Identify which cell holds the provided text, then report its (x, y) central coordinate. 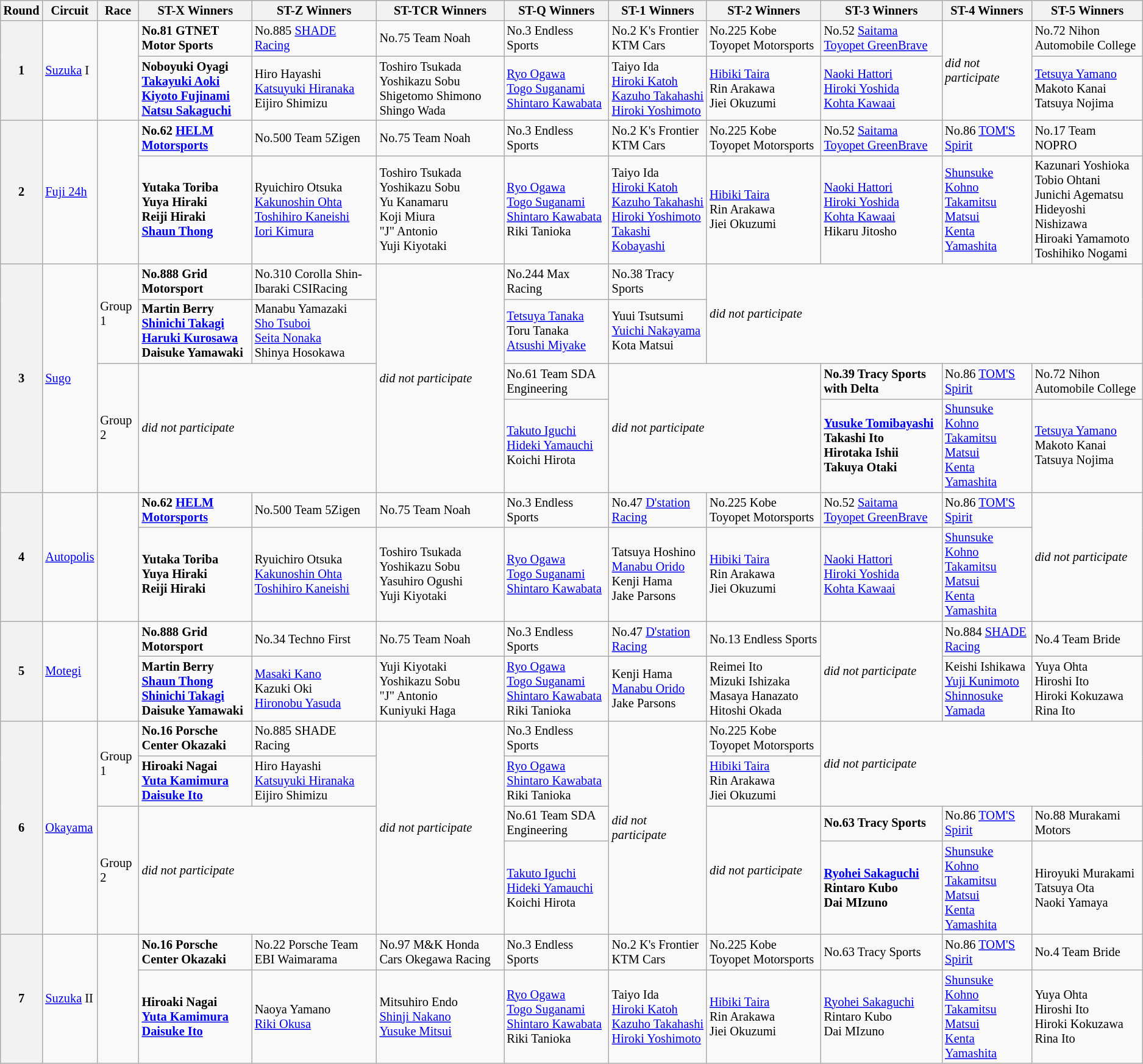
ST-3 Winners (881, 10)
3 (22, 378)
Ryuichiro Otsuka Kakunoshin Ohta Toshihiro Kaneishi Iori Kimura (315, 210)
No.39 Tracy Sports with Delta (881, 381)
Okayama (69, 828)
1 (22, 71)
No.81 GTNET Motor Sports (195, 38)
No.97 M&K Honda Cars Okegawa Racing (440, 952)
ST-TCR Winners (440, 10)
No.17 Team NOPRO (1088, 138)
Mitsuhiro Endo Shinji Nakano Yusuke Mitsui (440, 1016)
Autopolis (69, 556)
ST-X Winners (195, 10)
Circuit (69, 10)
No.884 SHADE Racing (986, 639)
Fuji 24h (69, 191)
6 (22, 828)
Naoki Hattori Hiroki Yoshida Kohta Kawaai Hikaru Jitosho (881, 210)
Naoya Yamano Riki Okusa (315, 1016)
Toshiro Tsukada Yoshikazu Sobu Yasuhiro Ogushi Yuji Kiyotaki (440, 574)
Manabu Yamazaki Sho Tsuboi Seita Nonaka Shinya Hosokawa (315, 331)
No.22 Porsche Team EBI Waimarama (315, 952)
Race (118, 10)
Round (22, 10)
No.88 Murakami Motors (1088, 823)
2 (22, 191)
Taiyo Ida Hiroki Katoh Kazuho Takahashi Hiroki Yoshimoto Takashi Kobayashi (658, 210)
Ryo Ogawa Shintaro Kawabata Riki Tanioka (557, 781)
No.310 Corolla Shin-Ibaraki CSIRacing (315, 282)
Sugo (69, 378)
No.34 Techno First (315, 639)
Yusuke Tomibayashi Takashi Ito Hirotaka Ishii Takuya Otaki (881, 446)
Toshiro Tsukada Yoshikazu Sobu Shigetomo Shimono Shingo Wada (440, 88)
5 (22, 671)
No.244 Max Racing (557, 282)
Kazunari Yoshioka Tobio Ohtani Junichi Agematsu Hideyoshi Nishizawa Hiroaki Yamamoto Toshihiko Nogami (1088, 210)
4 (22, 556)
Suzuka II (69, 999)
Suzuka I (69, 71)
7 (22, 999)
ST-Q Winners (557, 10)
Ryuichiro Otsuka Kakunoshin Ohta Toshihiro Kaneishi (315, 574)
Yutaka Toriba Yuya Hiraki Reiji Hiraki Shaun Thong (195, 210)
ST-2 Winners (764, 10)
ST-Z Winners (315, 10)
Toshiro Tsukada Yoshikazu Sobu Yu Kanamaru Koji Miura "J" Antonio Yuji Kiyotaki (440, 210)
Kenji Hama Manabu Orido Jake Parsons (658, 688)
ST-4 Winners (986, 10)
Noboyuki Oyagi Takayuki Aoki Kiyoto Fujinami Natsu Sakaguchi (195, 88)
Reimei Ito Mizuki Ishizaka Masaya Hanazato Hitoshi Okada (764, 688)
Yutaka Toriba Yuya Hiraki Reiji Hiraki (195, 574)
Martin Berry Shaun Thong Shinichi Takagi Daisuke Yamawaki (195, 688)
Masaki Kano Kazuki Oki Hironobu Yasuda (315, 688)
Hiroyuki Murakami Tatsuya Ota Naoki Yamaya (1088, 888)
Martin Berry Shinichi Takagi Haruki Kurosawa Daisuke Yamawaki (195, 331)
Motegi (69, 671)
Yuui Tsutsumi Yuichi Nakayama Kota Matsui (658, 331)
Keishi Ishikawa Yuji Kunimoto Shinnosuke Yamada (986, 688)
Tatsuya Hoshino Manabu Orido Kenji Hama Jake Parsons (658, 574)
ST-1 Winners (658, 10)
ST-5 Winners (1088, 10)
Tetsuya Tanaka Toru Tanaka Atsushi Miyake (557, 331)
Yuji Kiyotaki Yoshikazu Sobu "J" Antonio Kuniyuki Haga (440, 688)
No.13 Endless Sports (764, 639)
No.38 Tracy Sports (658, 282)
